From the cell containing the given text, extract its center point as (X, Y) coordinate. 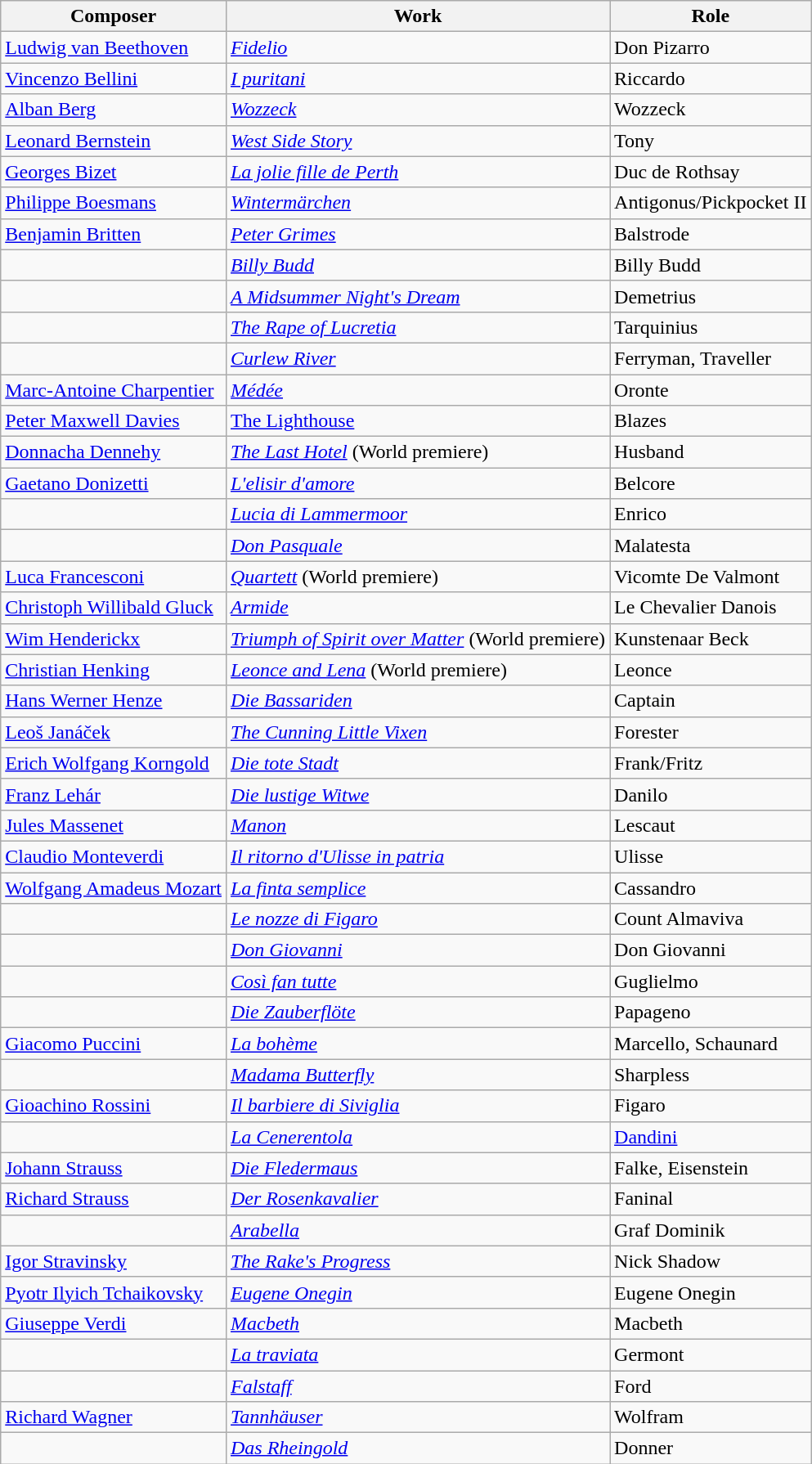
Falke, Eisenstein (711, 1168)
Il ritorno d'Ulisse in patria (417, 856)
The Cunning Little Vixen (417, 732)
Donner (711, 1448)
Nick Shadow (711, 1261)
Ferryman, Traveller (711, 358)
Christoph Willibald Gluck (114, 608)
Die tote Stadt (417, 763)
The Last Hotel (World premiere) (417, 452)
Luca Francesconi (114, 577)
Wim Henderickx (114, 639)
La bohème (417, 1044)
Marc-Antoine Charpentier (114, 390)
Lucia di Lammermoor (417, 514)
Alban Berg (114, 110)
Figaro (711, 1106)
Richard Wagner (114, 1417)
Husband (711, 452)
Dandini (711, 1137)
Igor Stravinsky (114, 1261)
Balstrode (711, 234)
Manon (417, 825)
Die Bassariden (417, 701)
Die Fledermaus (417, 1168)
Demetrius (711, 296)
Danilo (711, 794)
Giuseppe Verdi (114, 1323)
Count Almaviva (711, 919)
Erich Wolfgang Korngold (114, 763)
Das Rheingold (417, 1448)
Vincenzo Bellini (114, 79)
Madama Butterfly (417, 1075)
Wolfgang Amadeus Mozart (114, 887)
Le nozze di Figaro (417, 919)
Kunstenaar Beck (711, 639)
L'elisir d'amore (417, 483)
The Rake's Progress (417, 1261)
Le Chevalier Danois (711, 608)
Duc de Rothsay (711, 172)
Pyotr Ilyich Tchaikovsky (114, 1292)
Donnacha Dennehy (114, 452)
I puritani (417, 79)
Leonce and Lena (World premiere) (417, 670)
Ford (711, 1386)
Wolfram (711, 1417)
Die Zauberflöte (417, 1013)
Benjamin Britten (114, 234)
Fidelio (417, 47)
Papageno (711, 1013)
Leonard Bernstein (114, 141)
Così fan tutte (417, 981)
Belcore (711, 483)
Sharpless (711, 1075)
Gaetano Donizetti (114, 483)
Triumph of Spirit over Matter (World premiere) (417, 639)
Germont (711, 1354)
Arabella (417, 1230)
Vicomte De Valmont (711, 577)
Richard Strauss (114, 1199)
Don Pizarro (711, 47)
Frank/Fritz (711, 763)
Gioachino Rossini (114, 1106)
Guglielmo (711, 981)
Falstaff (417, 1386)
A Midsummer Night's Dream (417, 296)
Georges Bizet (114, 172)
Claudio Monteverdi (114, 856)
Ulisse (711, 856)
The Rape of Lucretia (417, 327)
Curlew River (417, 358)
Ludwig van Beethoven (114, 47)
Antigonus/Pickpocket II (711, 203)
Die lustige Witwe (417, 794)
Faninal (711, 1199)
Philippe Boesmans (114, 203)
Peter Maxwell Davies (114, 421)
Captain (711, 701)
Forester (711, 732)
Franz Lehár (114, 794)
Riccardo (711, 79)
Work (417, 16)
La finta semplice (417, 887)
Tarquinius (711, 327)
Médée (417, 390)
Jules Massenet (114, 825)
Role (711, 16)
Don Pasquale (417, 546)
Peter Grimes (417, 234)
Blazes (711, 421)
West Side Story (417, 141)
Graf Dominik (711, 1230)
La traviata (417, 1354)
Wintermärchen (417, 203)
La jolie fille de Perth (417, 172)
Tannhäuser (417, 1417)
Giacomo Puccini (114, 1044)
Composer (114, 16)
Johann Strauss (114, 1168)
Lescaut (711, 825)
Cassandro (711, 887)
Leoš Janáček (114, 732)
Enrico (711, 514)
Armide (417, 608)
Der Rosenkavalier (417, 1199)
Leonce (711, 670)
La Cenerentola (417, 1137)
Tony (711, 141)
Hans Werner Henze (114, 701)
Marcello, Schaunard (711, 1044)
Christian Henking (114, 670)
Oronte (711, 390)
The Lighthouse (417, 421)
Malatesta (711, 546)
Quartett (World premiere) (417, 577)
Il barbiere di Siviglia (417, 1106)
